Scan for the cell matching the given text and deliver its [X, Y] coordinate at center. 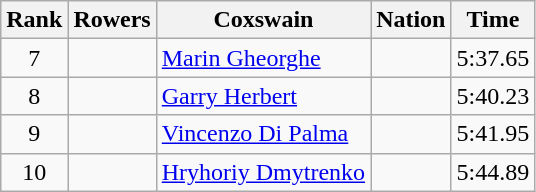
Time [493, 20]
8 [34, 96]
Marin Gheorghe [263, 58]
5:37.65 [493, 58]
9 [34, 134]
Rank [34, 20]
10 [34, 172]
5:40.23 [493, 96]
Vincenzo Di Palma [263, 134]
Garry Herbert [263, 96]
Nation [411, 20]
Coxswain [263, 20]
7 [34, 58]
5:41.95 [493, 134]
Rowers [112, 20]
5:44.89 [493, 172]
Hryhoriy Dmytrenko [263, 172]
